From the cell containing the given text, extract its center point as (x, y) coordinate. 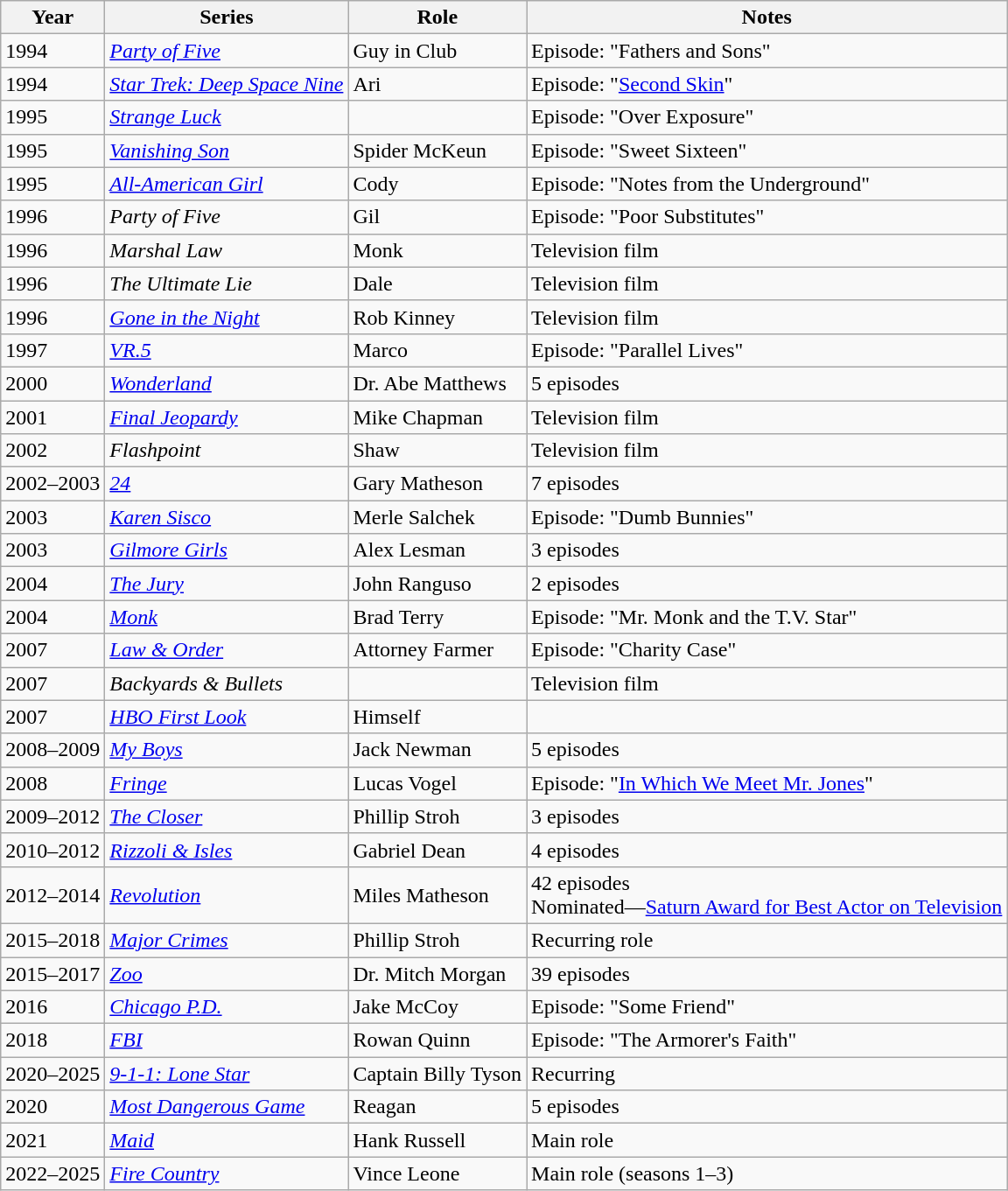
Revolution (227, 894)
Law & Order (227, 650)
Main role (seasons 1–3) (766, 1173)
Guy in Club (437, 51)
2008–2009 (52, 750)
Episode: "The Armorer's Faith" (766, 1040)
2020 (52, 1107)
Episode: "Over Exposure" (766, 117)
The Jury (227, 584)
Lucas Vogel (437, 783)
Miles Matheson (437, 894)
Episode: "Some Friend" (766, 1007)
Role (437, 18)
Gary Matheson (437, 484)
Mike Chapman (437, 417)
24 (227, 484)
Recurring (766, 1074)
Notes (766, 18)
Attorney Farmer (437, 650)
Episode: "Notes from the Underground" (766, 184)
Flashpoint (227, 451)
Fringe (227, 783)
Year (52, 18)
Merle Salchek (437, 517)
VR.5 (227, 350)
9-1-1: Lone Star (227, 1074)
Episode: "Poor Substitutes" (766, 217)
4 episodes (766, 850)
Gone in the Night (227, 317)
Rowan Quinn (437, 1040)
Recurring role (766, 940)
2021 (52, 1140)
2022–2025 (52, 1173)
Brad Terry (437, 617)
Episode: "In Which We Meet Mr. Jones" (766, 783)
Hank Russell (437, 1140)
The Closer (227, 816)
2020–2025 (52, 1074)
Himself (437, 717)
Gil (437, 217)
Wonderland (227, 383)
All-American Girl (227, 184)
2008 (52, 783)
Series (227, 18)
2015–2018 (52, 940)
2 episodes (766, 584)
Karen Sisco (227, 517)
2000 (52, 383)
2016 (52, 1007)
Chicago P.D. (227, 1007)
Reagan (437, 1107)
Star Trek: Deep Space Nine (227, 84)
Alex Lesman (437, 550)
Episode: "Charity Case" (766, 650)
Dr. Abe Matthews (437, 383)
42 episodesNominated—Saturn Award for Best Actor on Television (766, 894)
Episode: "Second Skin" (766, 84)
Zoo (227, 974)
Final Jeopardy (227, 417)
HBO First Look (227, 717)
Episode: "Mr. Monk and the T.V. Star" (766, 617)
Spider McKeun (437, 151)
Jake McCoy (437, 1007)
Shaw (437, 451)
Fire Country (227, 1173)
FBI (227, 1040)
Marco (437, 350)
Most Dangerous Game (227, 1107)
Vince Leone (437, 1173)
39 episodes (766, 974)
Strange Luck (227, 117)
2015–2017 (52, 974)
2018 (52, 1040)
Episode: "Dumb Bunnies" (766, 517)
Dale (437, 284)
2002 (52, 451)
Vanishing Son (227, 151)
2002–2003 (52, 484)
Gabriel Dean (437, 850)
2010–2012 (52, 850)
Maid (227, 1140)
Main role (766, 1140)
Episode: "Fathers and Sons" (766, 51)
Major Crimes (227, 940)
Dr. Mitch Morgan (437, 974)
2001 (52, 417)
1997 (52, 350)
Rizzoli & Isles (227, 850)
2009–2012 (52, 816)
Jack Newman (437, 750)
Cody (437, 184)
The Ultimate Lie (227, 284)
7 episodes (766, 484)
Episode: "Parallel Lives" (766, 350)
Gilmore Girls (227, 550)
Marshal Law (227, 250)
2012–2014 (52, 894)
Captain Billy Tyson (437, 1074)
Ari (437, 84)
John Ranguso (437, 584)
Backyards & Bullets (227, 683)
Rob Kinney (437, 317)
Episode: "Sweet Sixteen" (766, 151)
My Boys (227, 750)
